Return the (X, Y) coordinate for the center point of the cell that contains the specified text.  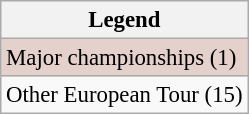
Major championships (1) (124, 58)
Other European Tour (15) (124, 95)
Legend (124, 20)
